Extract the [X, Y] coordinate from the center of the cell holding the provided text.  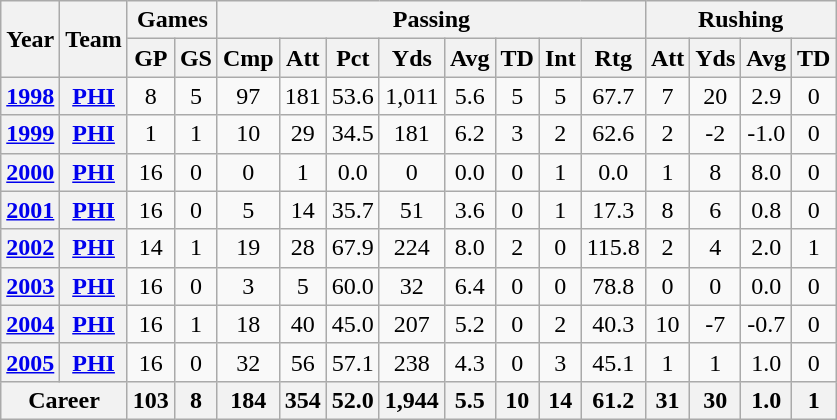
Games [172, 20]
2001 [30, 210]
1,944 [412, 400]
4.3 [470, 362]
Year [30, 39]
Team [94, 39]
31 [667, 400]
3.6 [470, 210]
2.0 [766, 248]
Rtg [613, 58]
1999 [30, 134]
78.8 [613, 286]
224 [412, 248]
57.1 [352, 362]
2003 [30, 286]
-1.0 [766, 134]
2.9 [766, 96]
45.1 [613, 362]
5.6 [470, 96]
7 [667, 96]
2005 [30, 362]
-2 [716, 134]
1998 [30, 96]
354 [302, 400]
28 [302, 248]
GS [196, 58]
6.4 [470, 286]
53.6 [352, 96]
2004 [30, 324]
40.3 [613, 324]
30 [716, 400]
61.2 [613, 400]
67.9 [352, 248]
184 [248, 400]
2000 [30, 172]
34.5 [352, 134]
5.5 [470, 400]
207 [412, 324]
18 [248, 324]
Cmp [248, 58]
-0.7 [766, 324]
45.0 [352, 324]
0.8 [766, 210]
4 [716, 248]
238 [412, 362]
97 [248, 96]
40 [302, 324]
51 [412, 210]
103 [150, 400]
GP [150, 58]
29 [302, 134]
Int [560, 58]
1,011 [412, 96]
17.3 [613, 210]
67.7 [613, 96]
6 [716, 210]
2002 [30, 248]
19 [248, 248]
56 [302, 362]
-7 [716, 324]
Passing [431, 20]
60.0 [352, 286]
115.8 [613, 248]
Rushing [740, 20]
Career [64, 400]
62.6 [613, 134]
Pct [352, 58]
35.7 [352, 210]
52.0 [352, 400]
6.2 [470, 134]
20 [716, 96]
5.2 [470, 324]
